Pinpoint the cell where the given text exists, returning its (X, Y) midpoint coordinate. 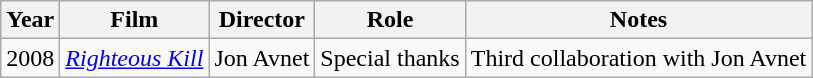
Notes (638, 20)
Third collaboration with Jon Avnet (638, 58)
Director (262, 20)
Year (30, 20)
2008 (30, 58)
Righteous Kill (134, 58)
Film (134, 20)
Role (390, 20)
Special thanks (390, 58)
Jon Avnet (262, 58)
